Extract the [x, y] coordinate from the center of the cell holding the provided text.  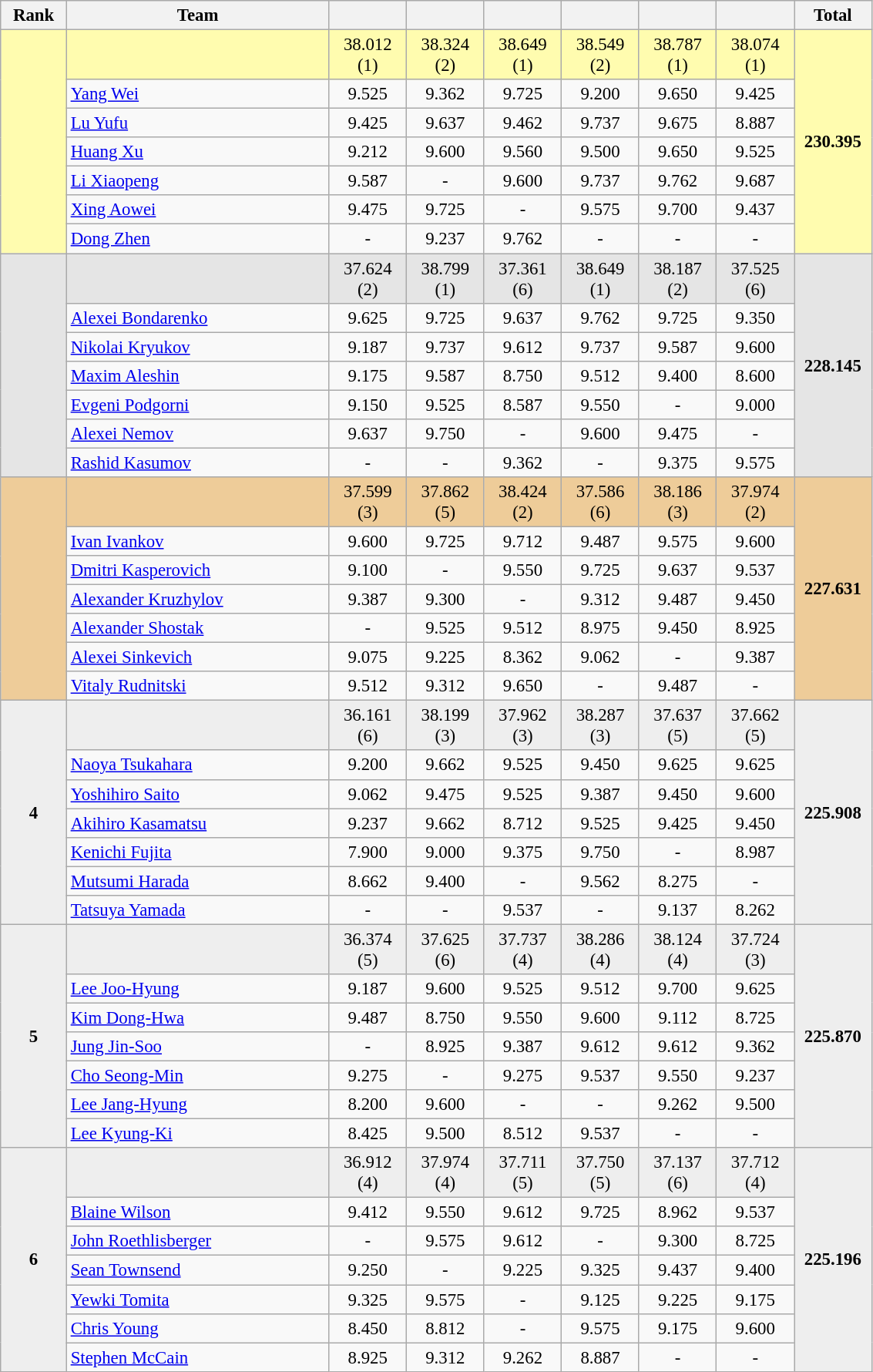
Alexander Shostak [197, 628]
Chris Young [197, 1328]
Yewki Tomita [197, 1300]
37.525 (6) [755, 279]
38.787 (1) [678, 55]
Rashid Kasumov [197, 462]
37.137 (6) [678, 1173]
37.625 (6) [445, 950]
38.124 (4) [678, 950]
228.145 [832, 365]
8.662 [368, 881]
8.262 [755, 910]
9.562 [601, 881]
Lee Joo-Hyung [197, 989]
225.908 [832, 812]
9.100 [368, 570]
Jung Jin-Soo [197, 1047]
8.975 [601, 628]
8.450 [368, 1328]
Li Xiaopeng [197, 181]
9.675 [678, 123]
9.350 [755, 318]
37.361 (6) [522, 279]
38.187 (2) [678, 279]
Naoya Tsukahara [197, 765]
Alexei Nemov [197, 434]
8.600 [755, 375]
9.075 [368, 657]
38.199 (3) [445, 726]
37.974 (2) [755, 503]
37.711 (5) [522, 1173]
9.412 [368, 1212]
227.631 [832, 589]
9.560 [522, 152]
8.812 [445, 1328]
Nikolai Kryukov [197, 347]
Blaine Wilson [197, 1212]
Yang Wei [197, 94]
9.687 [755, 181]
36.161 (6) [368, 726]
38.074 (1) [755, 55]
Dmitri Kasperovich [197, 570]
37.599 (3) [368, 503]
Vitaly Rudnitski [197, 686]
8.275 [678, 881]
37.712 (4) [755, 1173]
38.549 (2) [601, 55]
Tatsuya Yamada [197, 910]
9.137 [678, 910]
38.286 (4) [601, 950]
Alexander Kruzhylov [197, 600]
Lu Yufu [197, 123]
8.200 [368, 1105]
37.624 (2) [368, 279]
Stephen McCain [197, 1357]
37.662 (5) [755, 726]
Team [197, 15]
37.974 (4) [445, 1173]
John Roethlisberger [197, 1242]
Alexei Sinkevich [197, 657]
8.587 [522, 405]
38.287 (3) [601, 726]
37.862 (5) [445, 503]
Kim Dong-Hwa [197, 1017]
9.462 [522, 123]
8.362 [522, 657]
8.512 [522, 1134]
37.737 (4) [522, 950]
6 [34, 1259]
8.712 [522, 823]
Evgeni Podgorni [197, 405]
37.637 (5) [678, 726]
Xing Aowei [197, 210]
Yoshihiro Saito [197, 794]
36.374 (5) [368, 950]
225.196 [832, 1259]
38.324 (2) [445, 55]
8.987 [755, 852]
38.424 (2) [522, 503]
38.799 (1) [445, 279]
Ivan Ivankov [197, 541]
Rank [34, 15]
Sean Townsend [197, 1270]
Huang Xu [197, 152]
37.724 (3) [755, 950]
225.870 [832, 1036]
37.962 (3) [522, 726]
8.425 [368, 1134]
7.900 [368, 852]
Mutsumi Harada [197, 881]
Maxim Aleshin [197, 375]
Dong Zhen [197, 239]
37.586 (6) [601, 503]
Kenichi Fujita [197, 852]
Total [832, 15]
4 [34, 812]
Lee Kyung-Ki [197, 1134]
9.712 [522, 541]
Alexei Bondarenko [197, 318]
9.125 [601, 1300]
8.962 [678, 1212]
9.150 [368, 405]
38.012 (1) [368, 55]
Akihiro Kasamatsu [197, 823]
36.912 (4) [368, 1173]
37.750 (5) [601, 1173]
9.250 [368, 1270]
5 [34, 1036]
9.112 [678, 1017]
9.212 [368, 152]
38.186 (3) [678, 503]
Cho Seong-Min [197, 1076]
230.395 [832, 142]
Lee Jang-Hyung [197, 1105]
